Capture the cell that displays the provided text and extract its (x, y) central coordinate. 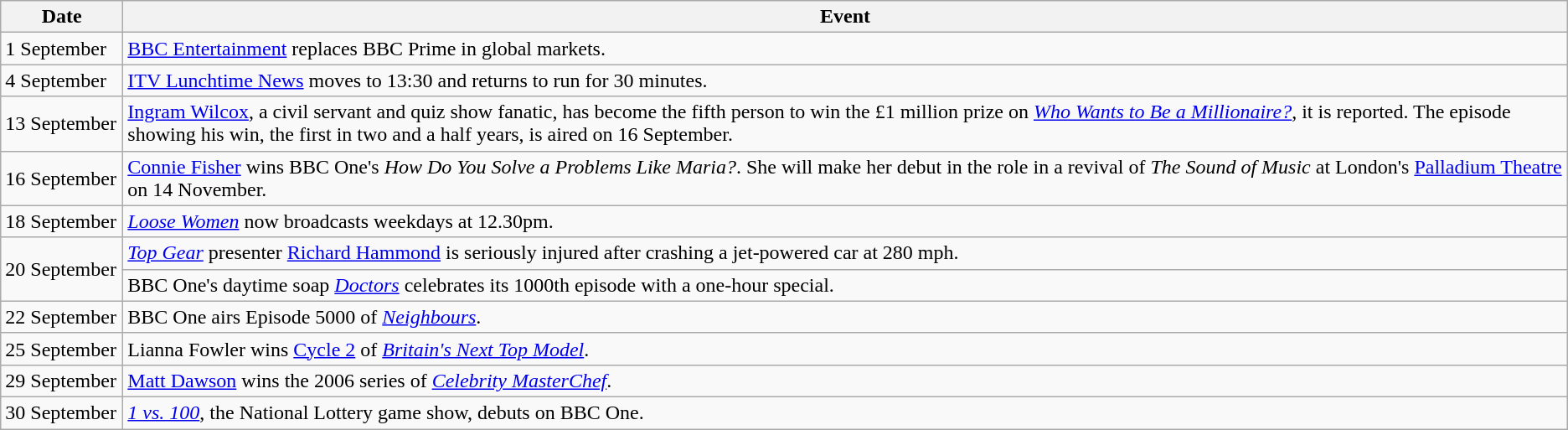
BBC One airs Episode 5000 of Neighbours. (845, 317)
22 September (62, 317)
ITV Lunchtime News moves to 13:30 and returns to run for 30 minutes. (845, 80)
4 September (62, 80)
1 vs. 100, the National Lottery game show, debuts on BBC One. (845, 412)
18 September (62, 221)
Date (62, 17)
25 September (62, 349)
BBC Entertainment replaces BBC Prime in global markets. (845, 49)
13 September (62, 124)
Event (845, 17)
16 September (62, 178)
Top Gear presenter Richard Hammond is seriously injured after crashing a jet-powered car at 280 mph. (845, 253)
Lianna Fowler wins Cycle 2 of Britain's Next Top Model. (845, 349)
29 September (62, 381)
Matt Dawson wins the 2006 series of Celebrity MasterChef. (845, 381)
BBC One's daytime soap Doctors celebrates its 1000th episode with a one-hour special. (845, 285)
1 September (62, 49)
30 September (62, 412)
Loose Women now broadcasts weekdays at 12.30pm. (845, 221)
20 September (62, 269)
